Detect which cell encompasses the target text, then output its [X, Y] center coordinate. 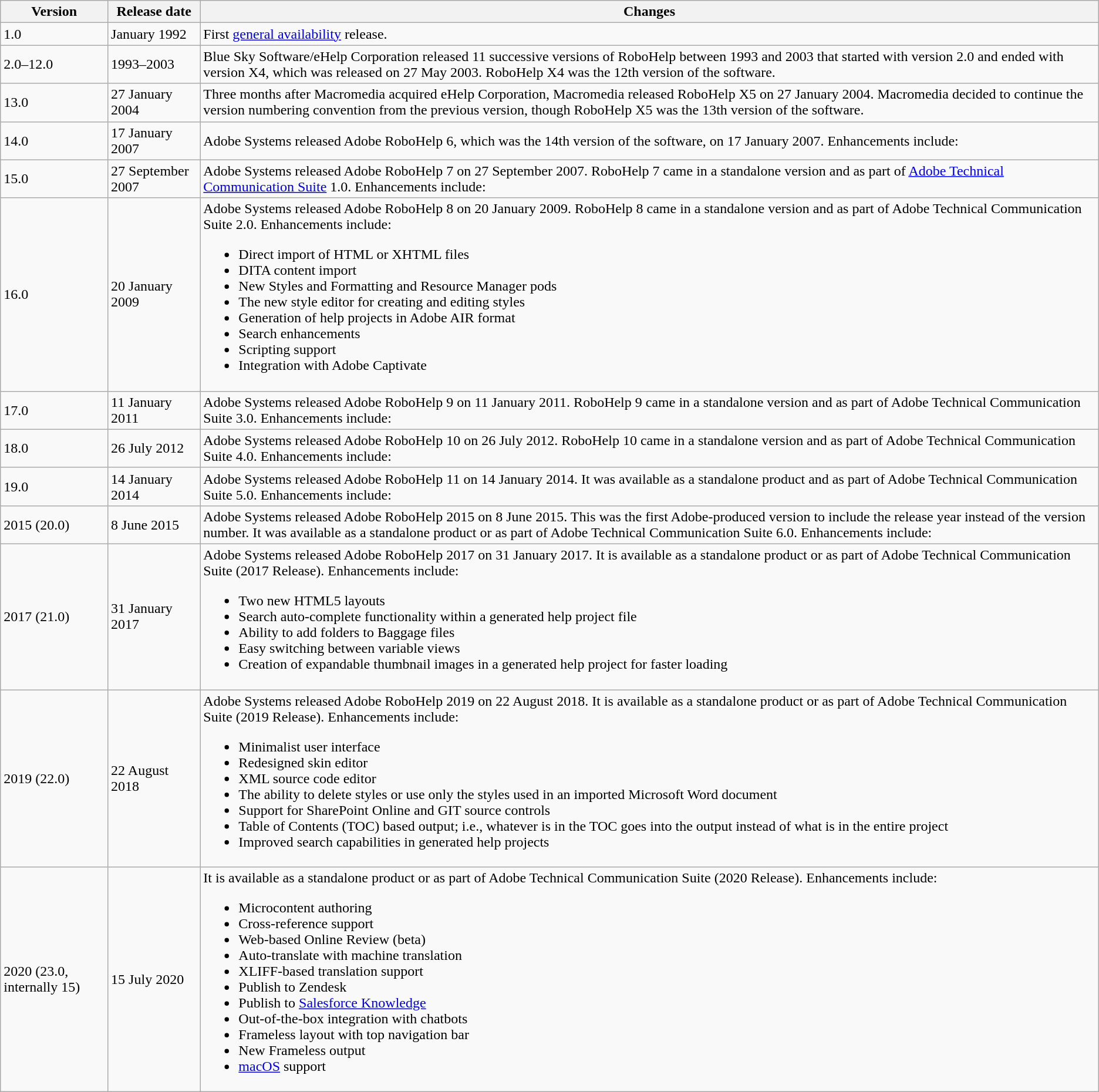
14 January 2014 [154, 486]
2020 (23.0, internally 15) [54, 979]
27 September 2007 [154, 178]
22 August 2018 [154, 778]
2015 (20.0) [54, 525]
8 June 2015 [154, 525]
Adobe Systems released Adobe RoboHelp 6, which was the 14th version of the software, on 17 January 2007. Enhancements include: [649, 141]
17.0 [54, 410]
17 January 2007 [154, 141]
January 1992 [154, 34]
1993–2003 [154, 65]
26 July 2012 [154, 449]
11 January 2011 [154, 410]
First general availability release. [649, 34]
15 July 2020 [154, 979]
19.0 [54, 486]
16.0 [54, 295]
13.0 [54, 102]
2017 (21.0) [54, 616]
27 January 2004 [154, 102]
Release date [154, 12]
Version [54, 12]
31 January 2017 [154, 616]
1.0 [54, 34]
15.0 [54, 178]
18.0 [54, 449]
14.0 [54, 141]
20 January 2009 [154, 295]
Changes [649, 12]
2.0–12.0 [54, 65]
2019 (22.0) [54, 778]
